Scan for the cell matching the given text and deliver its (x, y) coordinate at center. 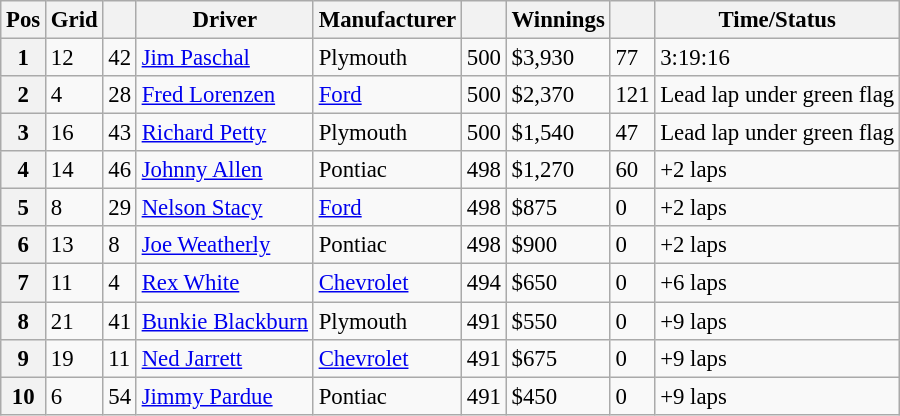
3 (24, 133)
Johnny Allen (224, 170)
+6 laps (778, 283)
$1,540 (558, 133)
Bunkie Blackburn (224, 321)
$900 (558, 245)
13 (74, 245)
77 (632, 58)
1 (24, 58)
$3,930 (558, 58)
$875 (558, 208)
$650 (558, 283)
2 (24, 95)
Fred Lorenzen (224, 95)
Winnings (558, 20)
$675 (558, 358)
10 (24, 396)
Driver (224, 20)
16 (74, 133)
19 (74, 358)
47 (632, 133)
Manufacturer (387, 20)
$450 (558, 396)
Jimmy Pardue (224, 396)
5 (24, 208)
28 (120, 95)
Nelson Stacy (224, 208)
54 (120, 396)
46 (120, 170)
$2,370 (558, 95)
41 (120, 321)
12 (74, 58)
60 (632, 170)
42 (120, 58)
494 (484, 283)
Jim Paschal (224, 58)
29 (120, 208)
Joe Weatherly (224, 245)
14 (74, 170)
$1,270 (558, 170)
Pos (24, 20)
Time/Status (778, 20)
Grid (74, 20)
Richard Petty (224, 133)
Ned Jarrett (224, 358)
43 (120, 133)
121 (632, 95)
$550 (558, 321)
7 (24, 283)
3:19:16 (778, 58)
21 (74, 321)
9 (24, 358)
Rex White (224, 283)
